Find where the given text appears and provide that cell's center as [x, y] coordinate. 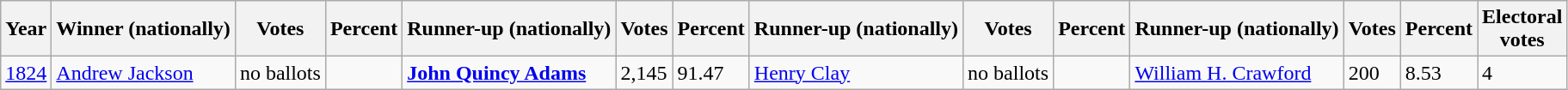
Winner (nationally) [144, 29]
Electoralvotes [1522, 29]
Year [26, 29]
91.47 [710, 73]
4 [1522, 73]
200 [1372, 73]
8.53 [1438, 73]
Andrew Jackson [144, 73]
William H. Crawford [1237, 73]
1824 [26, 73]
John Quincy Adams [509, 73]
Henry Clay [856, 73]
2,145 [644, 73]
